Scan for the cell matching the given text and deliver its (x, y) coordinate at center. 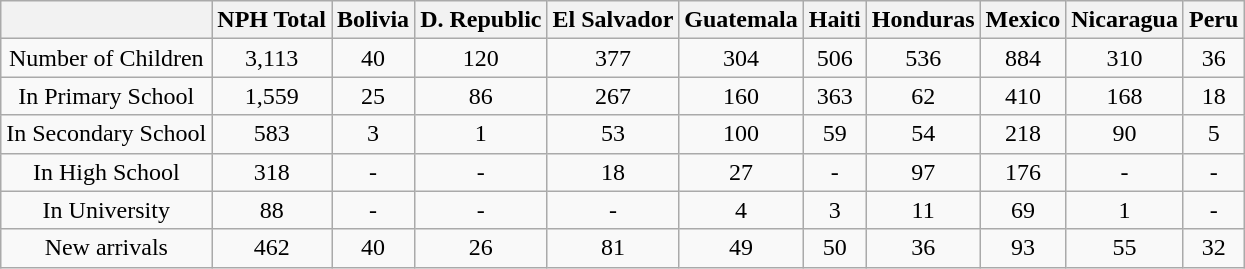
536 (923, 58)
Nicaragua (1125, 20)
90 (1125, 134)
Mexico (1023, 20)
218 (1023, 134)
168 (1125, 96)
32 (1213, 248)
50 (834, 248)
59 (834, 134)
11 (923, 210)
Honduras (923, 20)
5 (1213, 134)
Bolivia (374, 20)
Haiti (834, 20)
100 (741, 134)
Peru (1213, 20)
62 (923, 96)
176 (1023, 172)
26 (481, 248)
93 (1023, 248)
In High School (106, 172)
54 (923, 134)
New arrivals (106, 248)
363 (834, 96)
In University (106, 210)
49 (741, 248)
53 (613, 134)
4 (741, 210)
304 (741, 58)
In Secondary School (106, 134)
97 (923, 172)
Number of Children (106, 58)
318 (272, 172)
120 (481, 58)
El Salvador (613, 20)
D. Republic (481, 20)
81 (613, 248)
377 (613, 58)
Guatemala (741, 20)
506 (834, 58)
In Primary School (106, 96)
583 (272, 134)
267 (613, 96)
160 (741, 96)
NPH Total (272, 20)
884 (1023, 58)
410 (1023, 96)
310 (1125, 58)
1,559 (272, 96)
88 (272, 210)
3,113 (272, 58)
27 (741, 172)
69 (1023, 210)
86 (481, 96)
25 (374, 96)
55 (1125, 248)
462 (272, 248)
